Search for the cell housing the specified text and yield its [x, y] center coordinate. 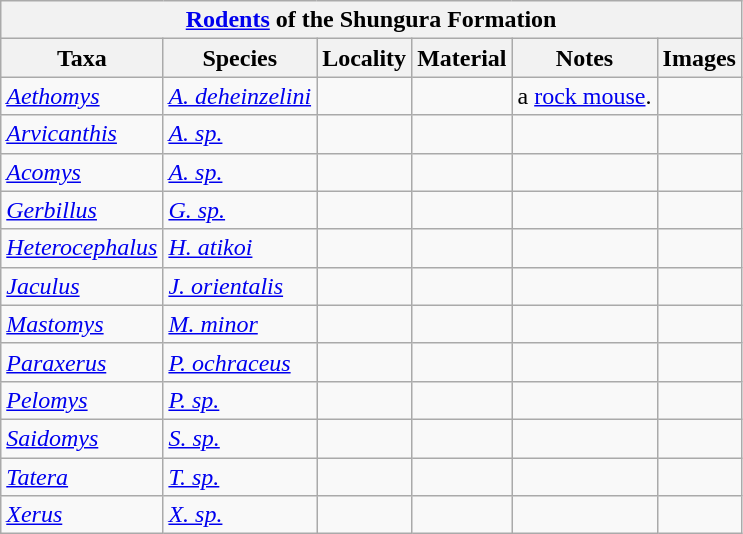
S. sp. [240, 438]
Jaculus [82, 286]
H. atikoi [240, 248]
G. sp. [240, 210]
Taxa [82, 58]
M. minor [240, 324]
Xerus [82, 515]
Aethomys [82, 96]
A. deheinzelini [240, 96]
X. sp. [240, 515]
Species [240, 58]
T. sp. [240, 477]
P. sp. [240, 400]
Saidomys [82, 438]
Acomys [82, 172]
Arvicanthis [82, 134]
Material [462, 58]
a rock mouse. [584, 96]
Mastomys [82, 324]
Tatera [82, 477]
Paraxerus [82, 362]
Pelomys [82, 400]
Rodents of the Shungura Formation [372, 20]
Images [699, 58]
Gerbillus [82, 210]
Notes [584, 58]
Locality [364, 58]
Heterocephalus [82, 248]
P. ochraceus [240, 362]
J. orientalis [240, 286]
